Capture the cell that displays the provided text and extract its [x, y] central coordinate. 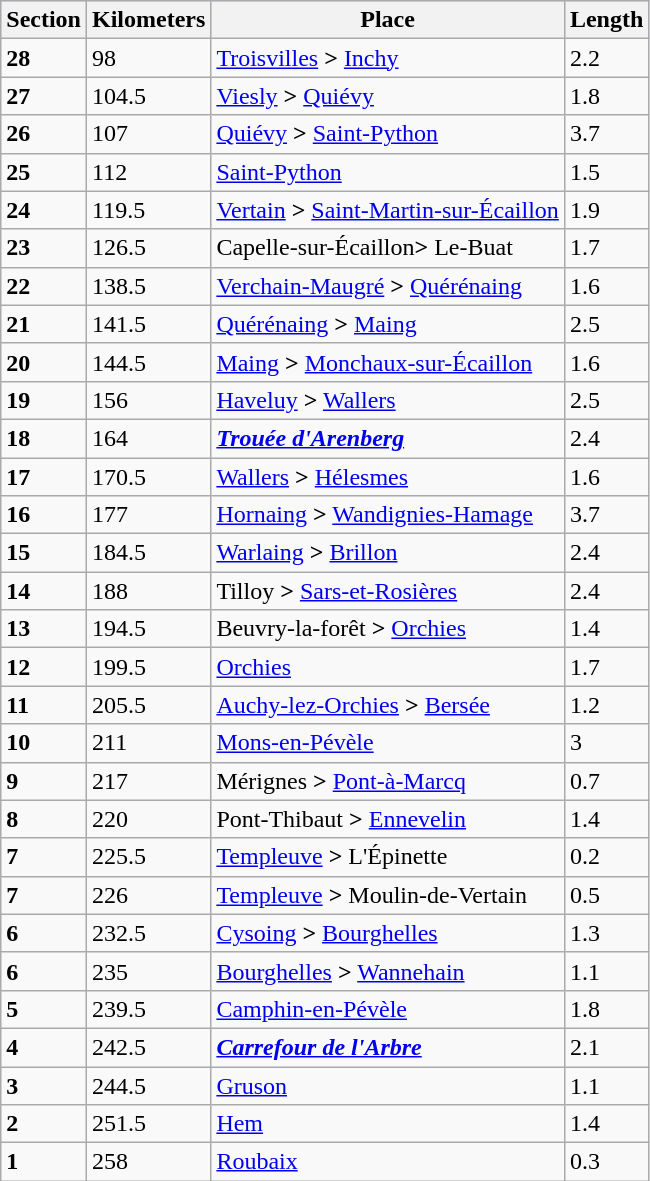
184.5 [148, 553]
18 [44, 438]
11 [44, 705]
1.5 [606, 172]
251.5 [148, 1124]
Section [44, 20]
Trouée d'Arenberg [388, 438]
144.5 [148, 362]
Troisvilles > Inchy [388, 58]
217 [148, 781]
126.5 [148, 248]
12 [44, 667]
14 [44, 591]
16 [44, 515]
Quérénaing > Maing [388, 324]
Quiévy > Saint-Python [388, 134]
10 [44, 743]
Templeuve > L'Épinette [388, 857]
112 [148, 172]
Capelle-sur-Écaillon> Le-Buat [388, 248]
Hem [388, 1124]
27 [44, 96]
Saint-Python [388, 172]
22 [44, 286]
Cysoing > Bourghelles [388, 933]
9 [44, 781]
0.3 [606, 1162]
211 [148, 743]
Vertain > Saint-Martin-sur-Écaillon [388, 210]
1 [44, 1162]
235 [148, 971]
Kilometers [148, 20]
1.9 [606, 210]
Haveluy > Wallers [388, 400]
Place [388, 20]
2 [44, 1124]
220 [148, 819]
Bourghelles > Wannehain [388, 971]
104.5 [148, 96]
17 [44, 477]
4 [44, 1047]
Pont-Thibaut > Ennevelin [388, 819]
0.7 [606, 781]
232.5 [148, 933]
Carrefour de l'Arbre [388, 1047]
15 [44, 553]
258 [148, 1162]
Camphin-en-Pévèle [388, 1009]
119.5 [148, 210]
Warlaing > Brillon [388, 553]
188 [148, 591]
177 [148, 515]
164 [148, 438]
28 [44, 58]
25 [44, 172]
Mérignes > Pont-à-Marcq [388, 781]
Beuvry-la-forêt > Orchies [388, 629]
138.5 [148, 286]
24 [44, 210]
199.5 [148, 667]
Length [606, 20]
Templeuve > Moulin-de-Vertain [388, 895]
Tilloy > Sars-et-Rosières [388, 591]
244.5 [148, 1085]
Verchain-Maugré > Quérénaing [388, 286]
1.2 [606, 705]
21 [44, 324]
0.5 [606, 895]
Auchy-lez-Orchies > Bersée [388, 705]
Mons-en-Pévèle [388, 743]
107 [148, 134]
23 [44, 248]
20 [44, 362]
239.5 [148, 1009]
19 [44, 400]
205.5 [148, 705]
98 [148, 58]
242.5 [148, 1047]
2.1 [606, 1047]
Maing > Monchaux-sur-Écaillon [388, 362]
26 [44, 134]
0.2 [606, 857]
5 [44, 1009]
1.3 [606, 933]
Wallers > Hélesmes [388, 477]
Gruson [388, 1085]
Orchies [388, 667]
226 [148, 895]
2.2 [606, 58]
194.5 [148, 629]
225.5 [148, 857]
156 [148, 400]
8 [44, 819]
Roubaix [388, 1162]
Hornaing > Wandignies-Hamage [388, 515]
141.5 [148, 324]
Viesly > Quiévy [388, 96]
170.5 [148, 477]
13 [44, 629]
